Determine the [x, y] coordinate at the center of the cell enclosing the given text.  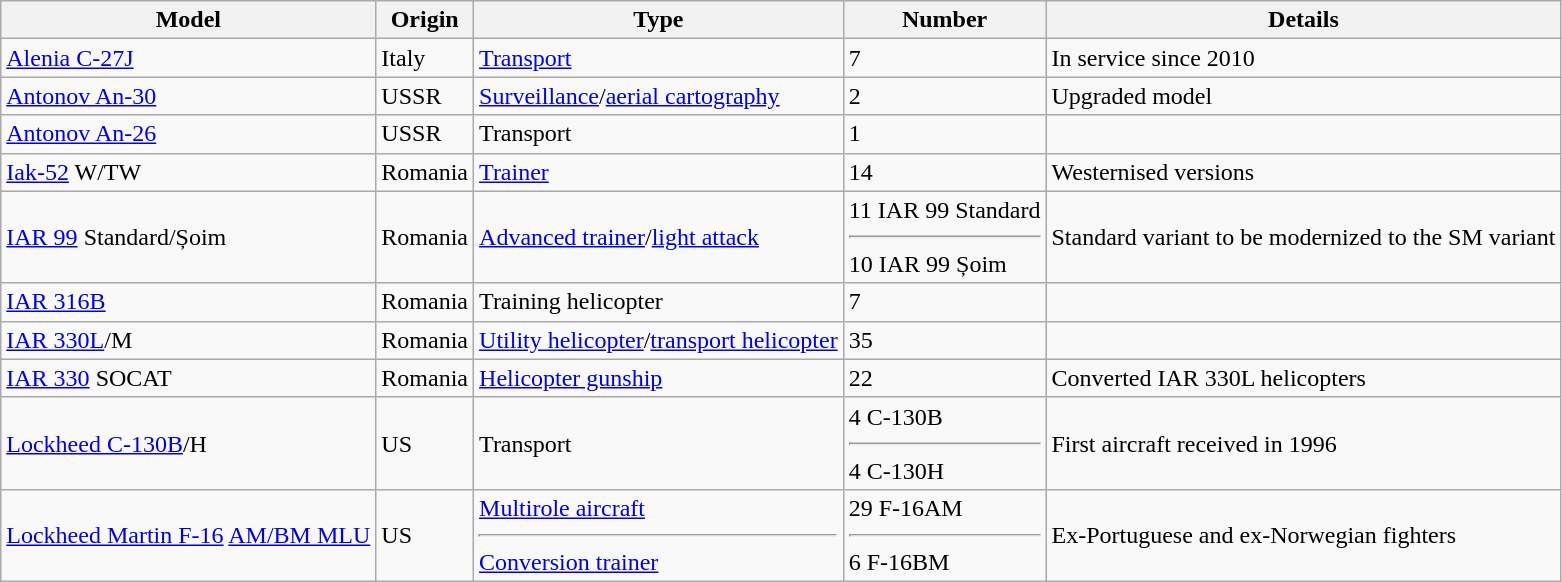
Antonov An-30 [188, 96]
IAR 330 SOCAT [188, 378]
Training helicopter [659, 302]
Type [659, 20]
IAR 316B [188, 302]
Alenia C-27J [188, 58]
Model [188, 20]
Details [1304, 20]
Utility helicopter/transport helicopter [659, 340]
22 [944, 378]
Surveillance/aerial cartography [659, 96]
Standard variant to be modernized to the SM variant [1304, 237]
Advanced trainer/light attack [659, 237]
11 IAR 99 Standard10 IAR 99 Șoim [944, 237]
14 [944, 172]
Helicopter gunship [659, 378]
Ex-Portuguese and ex-Norwegian fighters [1304, 535]
Origin [425, 20]
Westernised versions [1304, 172]
29 F-16AM6 F-16BM [944, 535]
Trainer [659, 172]
Italy [425, 58]
4 C-130B4 C-130H [944, 443]
IAR 99 Standard/Șoim [188, 237]
35 [944, 340]
First aircraft received in 1996 [1304, 443]
Iak-52 W/TW [188, 172]
IAR 330L/M [188, 340]
Upgraded model [1304, 96]
Antonov An-26 [188, 134]
Converted IAR 330L helicopters [1304, 378]
Multirole aircraftConversion trainer [659, 535]
Lockheed C-130B/H [188, 443]
2 [944, 96]
Number [944, 20]
Lockheed Martin F-16 AM/BM MLU [188, 535]
In service since 2010 [1304, 58]
1 [944, 134]
